Capture the cell that displays the provided text and extract its [x, y] central coordinate. 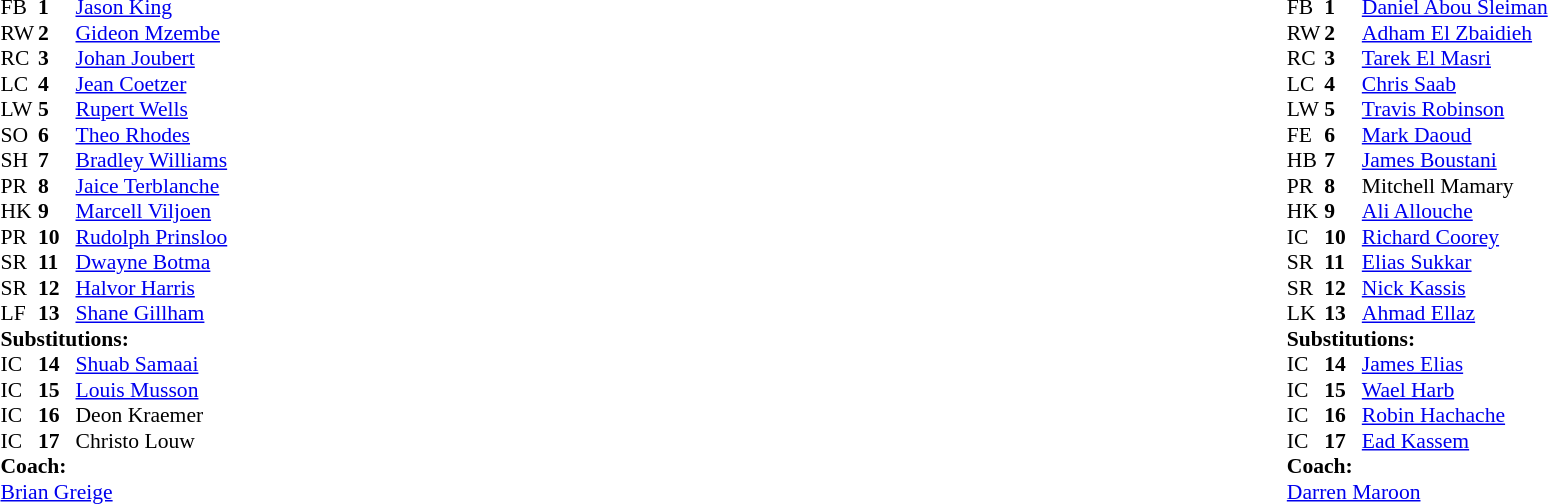
Ead Kassem [1455, 441]
LF [19, 313]
Nick Kassis [1455, 288]
Gideon Mzembe [152, 33]
Deon Kraemer [152, 415]
Richard Coorey [1455, 237]
Mark Daoud [1455, 135]
Adham El Zbaidieh [1455, 33]
Jean Coetzer [152, 84]
Jaice Terblanche [152, 186]
Mitchell Mamary [1455, 186]
LK [1306, 313]
James Boustani [1455, 161]
Tarek El Masri [1455, 59]
Theo Rhodes [152, 135]
Elias Sukkar [1455, 263]
SH [19, 161]
Halvor Harris [152, 288]
Robin Hachache [1455, 415]
FE [1306, 135]
Marcell Viljoen [152, 211]
Travis Robinson [1455, 109]
Dwayne Botma [152, 263]
Shuab Samaai [152, 365]
Chris Saab [1455, 84]
Shane Gillham [152, 313]
HB [1306, 161]
Christo Louw [152, 441]
Louis Musson [152, 390]
Rupert Wells [152, 109]
James Elias [1455, 365]
Bradley Williams [152, 161]
Johan Joubert [152, 59]
Wael Harb [1455, 390]
Ahmad Ellaz [1455, 313]
Rudolph Prinsloo [152, 237]
SO [19, 135]
Ali Allouche [1455, 211]
